Return the (X, Y) coordinate for the center point of the cell that contains the specified text.  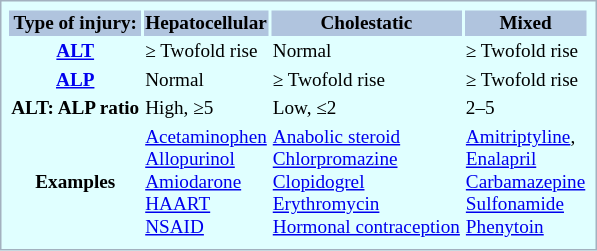
Hepatocellular (206, 23)
ALT (76, 52)
Mixed (525, 23)
Examples (76, 182)
ALT: ALP ratio (76, 109)
Anabolic steroidChlorpromazineClopidogrelErythromycinHormonal contraception (366, 182)
AcetaminophenAllopurinolAmiodaroneHAARTNSAID (206, 182)
2–5 (525, 109)
ALP (76, 80)
Low, ≤2 (366, 109)
Type of injury: (76, 23)
High, ≥5 (206, 109)
Cholestatic (366, 23)
Amitriptyline,EnalaprilCarbamazepineSulfonamidePhenytoin (525, 182)
